Output the (x, y) coordinate of the center of the cell containing the given text.  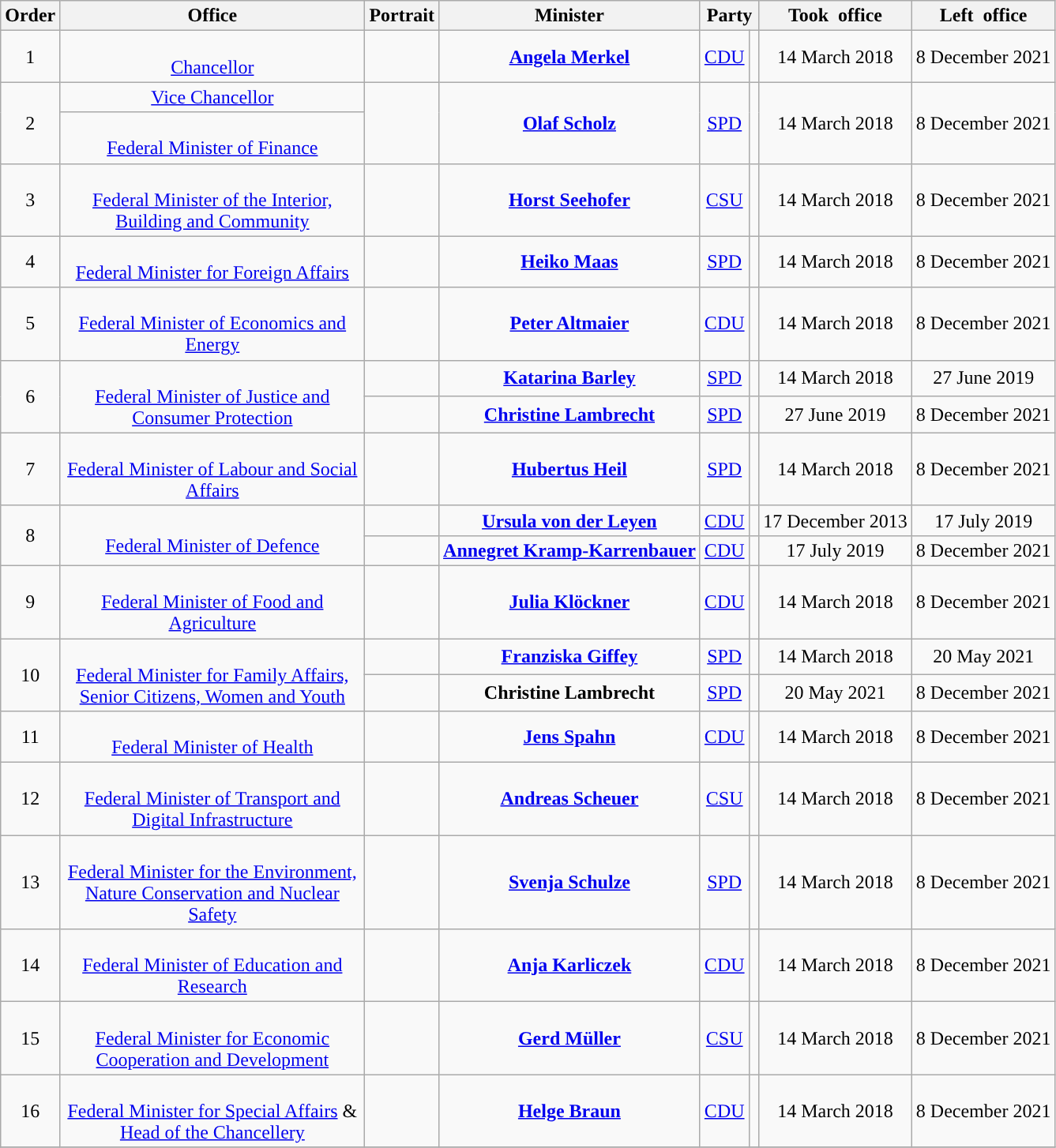
Katarina Barley (570, 378)
10 (30, 674)
1 (30, 57)
2 (30, 123)
Vice Chancellor (212, 97)
Chancellor (212, 57)
Federal Minister of Education and Research (212, 966)
4 (30, 262)
Olaf Scholz (570, 123)
5 (30, 324)
Federal Minister of Health (212, 737)
Federal Minister of Economics and Energy (212, 324)
Federal Minister of the Interior, Building and Community (212, 200)
Heiko Maas (570, 262)
Federal Minister of Justice and Consumer Protection (212, 396)
3 (30, 200)
Svenja Schulze (570, 883)
Julia Klöckner (570, 602)
Horst Seehofer (570, 200)
Ursula von der Leyen (570, 520)
Federal Minister for Family Affairs, Senior Citizens, Women and Youth (212, 674)
Federal Minister of Labour and Social Affairs (212, 469)
6 (30, 396)
Took office (836, 16)
Federal Minister of Finance (212, 137)
Left office (983, 16)
Party (729, 16)
15 (30, 1038)
11 (30, 737)
Gerd Müller (570, 1038)
14 (30, 966)
Andreas Scheuer (570, 799)
Federal Minister for Special Affairs &Head of the Chancellery (212, 1111)
Federal Minister for Economic Cooperation and Development (212, 1038)
8 (30, 535)
17 December 2013 (836, 520)
Annegret Kramp-Karrenbauer (570, 550)
9 (30, 602)
Federal Minister of Food and Agriculture (212, 602)
13 (30, 883)
Federal Minister of Defence (212, 535)
16 (30, 1111)
Minister (570, 16)
Jens Spahn (570, 737)
7 (30, 469)
Franziska Giffey (570, 656)
Order (30, 16)
Helge Braun (570, 1111)
Anja Karliczek (570, 966)
Hubertus Heil (570, 469)
Portrait (402, 16)
Peter Altmaier (570, 324)
Office (212, 16)
Federal Minister for the Environment, Nature Conservation and Nuclear Safety (212, 883)
Angela Merkel (570, 57)
Federal Minister for Foreign Affairs (212, 262)
12 (30, 799)
Federal Minister of Transport and Digital Infrastructure (212, 799)
